Provide the (X, Y) coordinate of the cell's center where the given text is located.  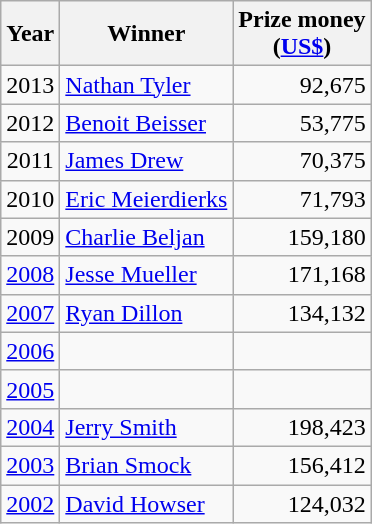
James Drew (146, 161)
Charlie Beljan (146, 237)
2011 (30, 161)
Winner (146, 34)
92,675 (302, 85)
2004 (30, 427)
2002 (30, 503)
198,423 (302, 427)
171,168 (302, 275)
Jerry Smith (146, 427)
2003 (30, 465)
70,375 (302, 161)
2006 (30, 351)
Ryan Dillon (146, 313)
Brian Smock (146, 465)
53,775 (302, 123)
71,793 (302, 199)
2009 (30, 237)
2013 (30, 85)
Prize money(US$) (302, 34)
2012 (30, 123)
124,032 (302, 503)
Jesse Mueller (146, 275)
2007 (30, 313)
2010 (30, 199)
2005 (30, 389)
Eric Meierdierks (146, 199)
156,412 (302, 465)
David Howser (146, 503)
Benoit Beisser (146, 123)
134,132 (302, 313)
Nathan Tyler (146, 85)
Year (30, 34)
2008 (30, 275)
159,180 (302, 237)
